For the text-containing cell, return its midpoint in (X, Y) coordinate format. 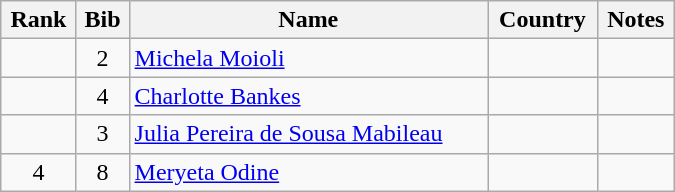
8 (102, 172)
2 (102, 58)
Notes (636, 20)
Michela Moioli (308, 58)
Rank (38, 20)
Charlotte Bankes (308, 96)
Name (308, 20)
Meryeta Odine (308, 172)
Bib (102, 20)
Country (543, 20)
3 (102, 134)
Julia Pereira de Sousa Mabileau (308, 134)
